Scan for the cell matching the given text and deliver its (x, y) coordinate at center. 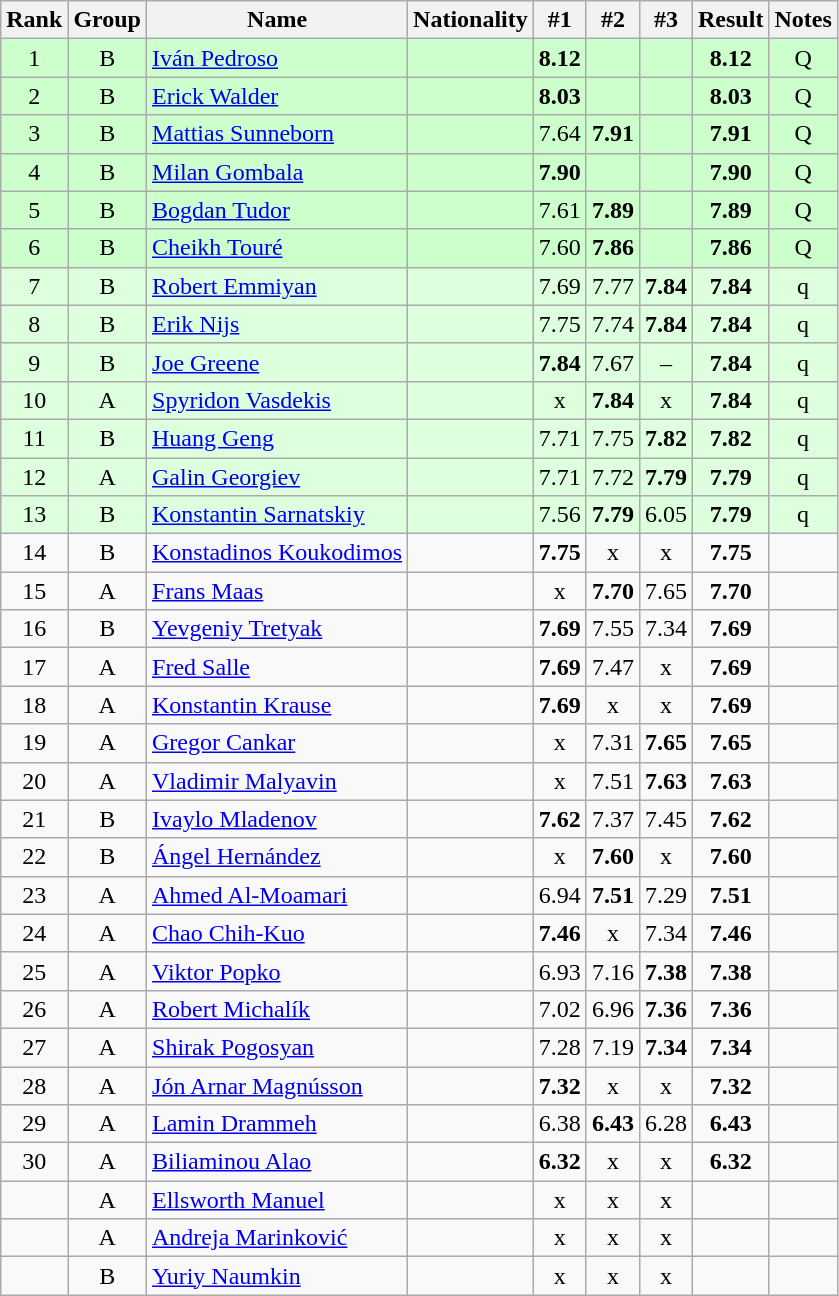
Group (108, 20)
Joe Greene (278, 362)
Bogdan Tudor (278, 210)
Notes (803, 20)
Viktor Popko (278, 971)
Lamin Drammeh (278, 1124)
17 (34, 667)
Ellsworth Manuel (278, 1200)
7 (34, 286)
30 (34, 1162)
3 (34, 134)
Mattias Sunneborn (278, 134)
7.02 (560, 1009)
Yuriy Naumkin (278, 1276)
Name (278, 20)
7.77 (612, 286)
6.38 (560, 1124)
12 (34, 477)
Erik Nijs (278, 324)
18 (34, 705)
Huang Geng (278, 438)
Result (731, 20)
Ahmed Al-Moamari (278, 895)
7.67 (612, 362)
Erick Walder (278, 96)
29 (34, 1124)
15 (34, 591)
Spyridon Vasdekis (278, 400)
11 (34, 438)
13 (34, 515)
Konstantin Sarnatskiy (278, 515)
7.19 (612, 1047)
– (666, 362)
Nationality (471, 20)
7.64 (560, 134)
Chao Chih-Kuo (278, 933)
2 (34, 96)
19 (34, 743)
#1 (560, 20)
14 (34, 553)
Konstadinos Koukodimos (278, 553)
7.31 (612, 743)
Biliaminou Alao (278, 1162)
Frans Maas (278, 591)
7.47 (612, 667)
Fred Salle (278, 667)
Shirak Pogosyan (278, 1047)
6.28 (666, 1124)
10 (34, 400)
6.93 (560, 971)
27 (34, 1047)
26 (34, 1009)
#2 (612, 20)
24 (34, 933)
22 (34, 857)
Ángel Hernández (278, 857)
Milan Gombala (278, 172)
21 (34, 819)
Vladimir Malyavin (278, 781)
7.56 (560, 515)
4 (34, 172)
Konstantin Krause (278, 705)
9 (34, 362)
20 (34, 781)
7.45 (666, 819)
7.28 (560, 1047)
Ivaylo Mladenov (278, 819)
Galin Georgiev (278, 477)
Yevgeniy Tretyak (278, 629)
7.61 (560, 210)
6.94 (560, 895)
Andreja Marinković (278, 1238)
Cheikh Touré (278, 248)
6.05 (666, 515)
Jón Arnar Magnússon (278, 1085)
1 (34, 58)
7.29 (666, 895)
7.16 (612, 971)
23 (34, 895)
7.74 (612, 324)
28 (34, 1085)
5 (34, 210)
7.37 (612, 819)
8 (34, 324)
6.96 (612, 1009)
Rank (34, 20)
Iván Pedroso (278, 58)
25 (34, 971)
16 (34, 629)
7.55 (612, 629)
7.72 (612, 477)
Gregor Cankar (278, 743)
Robert Michalík (278, 1009)
#3 (666, 20)
6 (34, 248)
Robert Emmiyan (278, 286)
